From the cell containing the given text, extract its center point as (X, Y) coordinate. 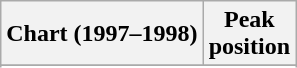
Peakposition (249, 34)
Chart (1997–1998) (102, 34)
